Identify which cell holds the provided text, then report its (X, Y) central coordinate. 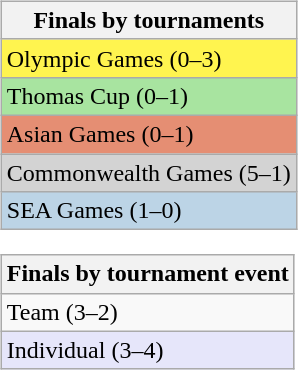
Team (3–2) (148, 312)
SEA Games (1–0) (148, 211)
Olympic Games (0–3) (148, 58)
Thomas Cup (0–1) (148, 96)
Asian Games (0–1) (148, 134)
Finals by tournaments (148, 20)
Commonwealth Games (5–1) (148, 173)
Individual (3–4) (148, 350)
Finals by tournament event (148, 274)
